For the text-containing cell, return its midpoint in [x, y] coordinate format. 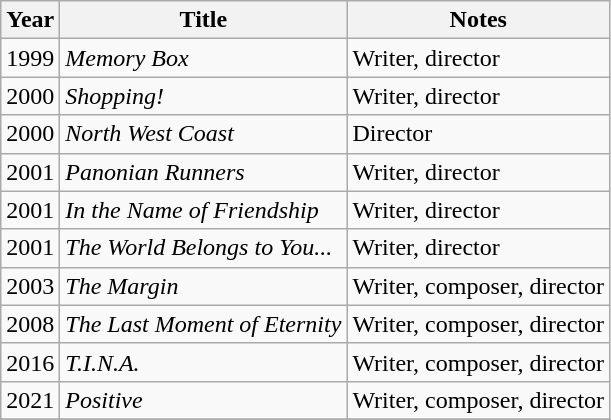
The Margin [204, 286]
The World Belongs to You... [204, 248]
2003 [30, 286]
North West Coast [204, 134]
In the Name of Friendship [204, 210]
The Last Moment of Eternity [204, 324]
Notes [478, 20]
T.I.N.A. [204, 362]
2016 [30, 362]
Panonian Runners [204, 172]
1999 [30, 58]
2008 [30, 324]
Year [30, 20]
Title [204, 20]
Director [478, 134]
2021 [30, 400]
Memory Box [204, 58]
Positive [204, 400]
Shopping! [204, 96]
